Return [x, y] of the center of cell containing provided text 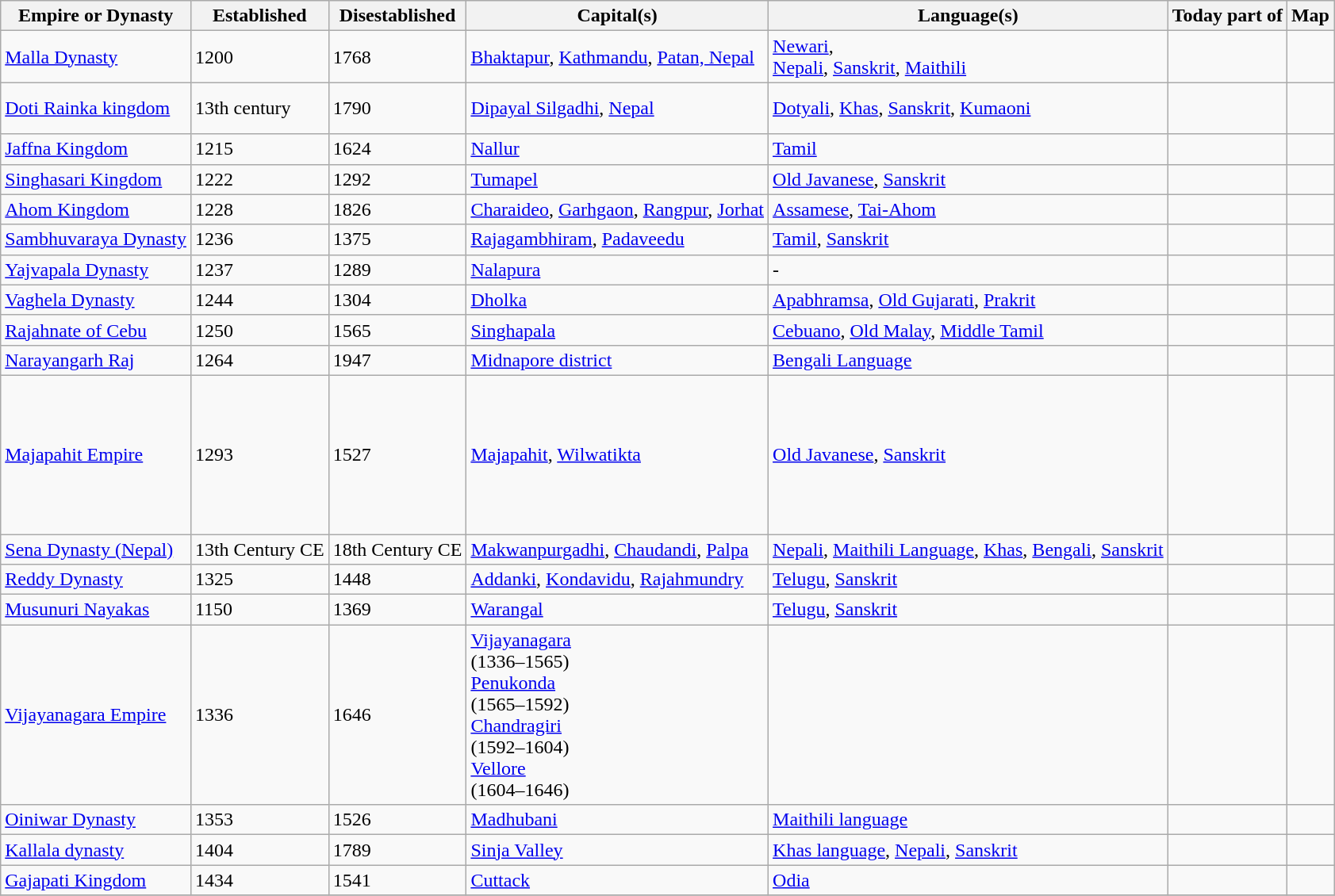
1250 [259, 330]
1200 [259, 57]
Sena Dynasty (Nepal) [96, 549]
1789 [397, 850]
Nalapura [617, 270]
1526 [397, 820]
Newari,Nepali, Sanskrit, Maithili [969, 57]
Nepali, Maithili Language, Khas, Bengali, Sanskrit [969, 549]
Nallur [617, 149]
Makwanpurgadhi, Chaudandi, Palpa [617, 549]
- [969, 270]
Today part of [1227, 16]
1790 [397, 108]
Map [1310, 16]
1624 [397, 149]
Tumapel [617, 179]
Rajagambhiram, Padaveedu [617, 239]
1826 [397, 209]
Khas language, Nepali, Sanskrit [969, 850]
1404 [259, 850]
Cuttack [617, 880]
1369 [397, 610]
Sambhuvaraya Dynasty [96, 239]
Tamil, Sanskrit [969, 239]
Capital(s) [617, 16]
Bengali Language [969, 360]
1244 [259, 300]
Oiniwar Dynasty [96, 820]
1448 [397, 580]
1353 [259, 820]
1947 [397, 360]
13th century [259, 108]
Assamese, Tai-Ahom [969, 209]
Singhapala [617, 330]
Empire or Dynasty [96, 16]
Maithili language [969, 820]
Madhubani [617, 820]
Ahom Kingdom [96, 209]
18th Century CE [397, 549]
Apabhramsa, Old Gujarati, Prakrit [969, 300]
Doti Rainka kingdom [96, 108]
1228 [259, 209]
1565 [397, 330]
1150 [259, 610]
Cebuano, Old Malay, Middle Tamil [969, 330]
Language(s) [969, 16]
Narayangarh Raj [96, 360]
Sinja Valley [617, 850]
1336 [259, 715]
Vijayanagara Empire [96, 715]
1768 [397, 57]
Tamil [969, 149]
1264 [259, 360]
1236 [259, 239]
13th Century CE [259, 549]
1325 [259, 580]
1434 [259, 880]
Disestablished [397, 16]
Warangal [617, 610]
1292 [397, 179]
Gajapati Kingdom [96, 880]
Jaffna Kingdom [96, 149]
Majapahit, Wilwatikta [617, 454]
Charaideo, Garhgaon, Rangpur, Jorhat [617, 209]
Kallala dynasty [96, 850]
1527 [397, 454]
Yajvapala Dynasty [96, 270]
1304 [397, 300]
1215 [259, 149]
1375 [397, 239]
Reddy Dynasty [96, 580]
Singhasari Kingdom [96, 179]
Dotyali, Khas, Sanskrit, Kumaoni [969, 108]
Rajahnate of Cebu [96, 330]
Dipayal Silgadhi, Nepal [617, 108]
Vaghela Dynasty [96, 300]
Addanki, Kondavidu, Rajahmundry [617, 580]
Majapahit Empire [96, 454]
1222 [259, 179]
Dholka [617, 300]
Malla Dynasty [96, 57]
Vijayanagara (1336–1565)Penukonda (1565–1592)Chandragiri (1592–1604)Vellore(1604–1646) [617, 715]
1289 [397, 270]
Odia [969, 880]
Musunuri Nayakas [96, 610]
Midnapore district [617, 360]
Bhaktapur, Kathmandu, Patan, Nepal [617, 57]
1237 [259, 270]
1646 [397, 715]
Established [259, 16]
1541 [397, 880]
1293 [259, 454]
